Identify which cell holds the provided text, then report its (X, Y) central coordinate. 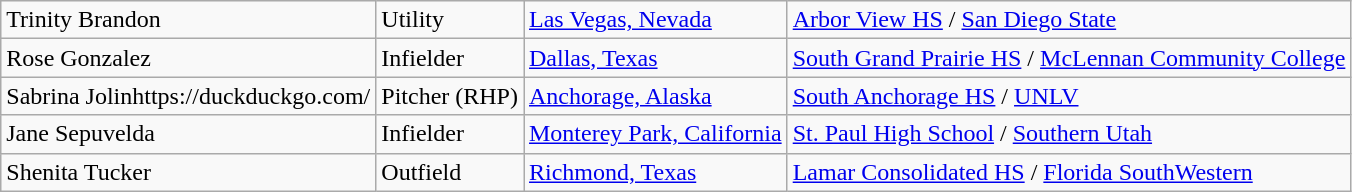
Anchorage, Alaska (656, 96)
Monterey Park, California (656, 134)
Outfield (450, 172)
South Grand Prairie HS / McLennan Community College (1069, 58)
Dallas, Texas (656, 58)
Las Vegas, Nevada (656, 20)
Trinity Brandon (188, 20)
Arbor View HS / San Diego State (1069, 20)
Pitcher (RHP) (450, 96)
Jane Sepuvelda (188, 134)
Shenita Tucker (188, 172)
Sabrina Jolinhttps://duckduckgo.com/ (188, 96)
St. Paul High School / Southern Utah (1069, 134)
South Anchorage HS / UNLV (1069, 96)
Utility (450, 20)
Richmond, Texas (656, 172)
Lamar Consolidated HS / Florida SouthWestern (1069, 172)
Rose Gonzalez (188, 58)
